Capture the cell that displays the provided text and extract its (x, y) central coordinate. 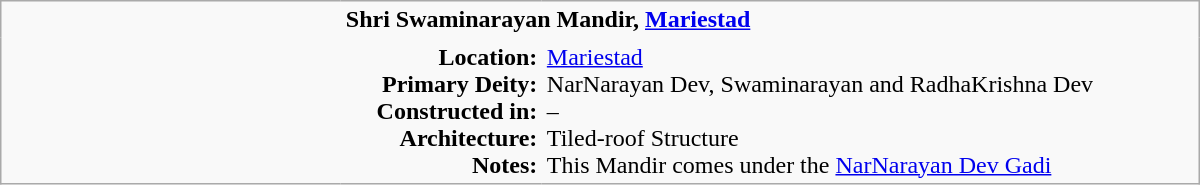
Mariestad NarNarayan Dev, Swaminarayan and RadhaKrishna Dev – Tiled-roof Structure This Mandir comes under the NarNarayan Dev Gadi (870, 110)
Shri Swaminarayan Mandir, Mariestad (770, 20)
Location:Primary Deity:Constructed in:Architecture:Notes: (442, 110)
